Determine the [X, Y] coordinate at the center of the cell enclosing the given text.  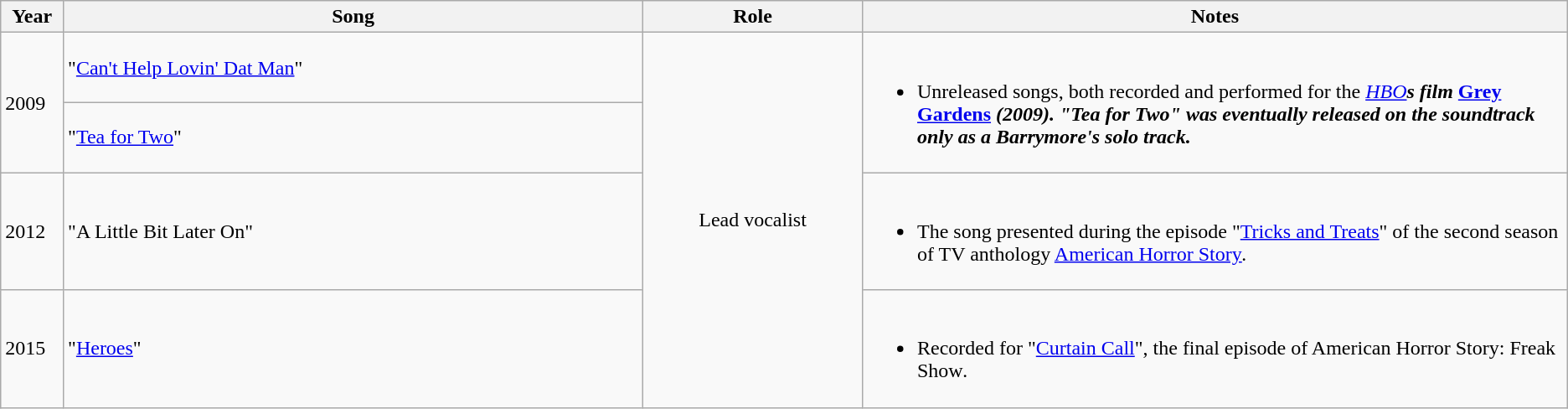
2012 [32, 231]
"Tea for Two" [353, 137]
"A Little Bit Later On" [353, 231]
"Heroes" [353, 349]
The song presented during the episode "Tricks and Treats" of the second season of TV anthology American Horror Story. [1215, 231]
"Can't Help Lovin' Dat Man" [353, 68]
Lead vocalist [753, 220]
2015 [32, 349]
Notes [1215, 17]
Recorded for "Curtain Call", the final episode of American Horror Story: Freak Show. [1215, 349]
Role [753, 17]
2009 [32, 102]
Song [353, 17]
Year [32, 17]
